Identify which cell holds the provided text, then report its [X, Y] central coordinate. 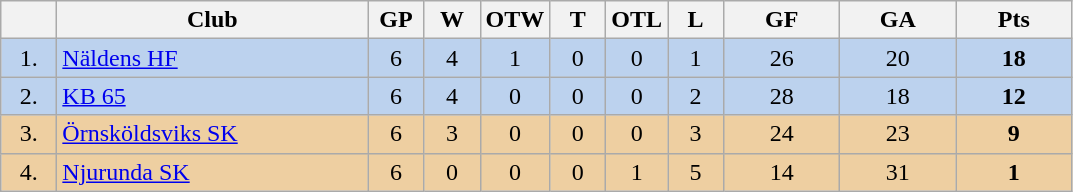
12 [1014, 96]
1. [29, 58]
24 [782, 134]
Club [212, 20]
3. [29, 134]
5 [696, 172]
14 [782, 172]
2 [696, 96]
31 [898, 172]
W [452, 20]
9 [1014, 134]
GA [898, 20]
GP [396, 20]
GF [782, 20]
28 [782, 96]
23 [898, 134]
4. [29, 172]
OTW [515, 20]
Pts [1014, 20]
OTL [637, 20]
20 [898, 58]
Njurunda SK [212, 172]
Örnsköldsviks SK [212, 134]
26 [782, 58]
Näldens HF [212, 58]
KB 65 [212, 96]
T [578, 20]
L [696, 20]
2. [29, 96]
